Output the [X, Y] coordinate of the center of the cell containing the given text.  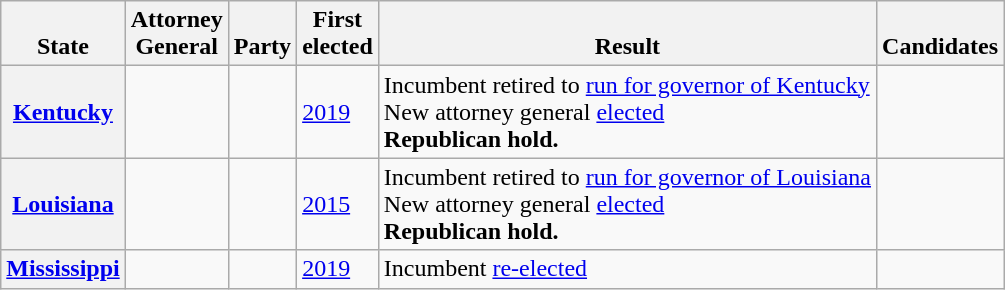
AttorneyGeneral [176, 34]
Incumbent retired to run for governor of Kentucky New attorney general elected Republican hold. [627, 112]
Incumbent retired to run for governor of Louisiana New attorney general elected Republican hold. [627, 204]
Party [262, 34]
Louisiana [63, 204]
Incumbent re-elected [627, 269]
State [63, 34]
Candidates [940, 34]
Kentucky [63, 112]
Result [627, 34]
2015 [338, 204]
Mississippi [63, 269]
Firstelected [338, 34]
